Return the [X, Y] coordinate for the center point of the cell that contains the specified text.  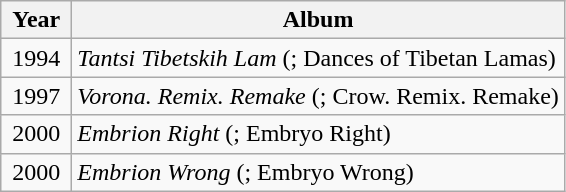
Year [36, 20]
Embrion Right (; Embryo Right) [318, 134]
Tantsi Tibetskih Lam (; Dances of Tibetan Lamas) [318, 58]
Album [318, 20]
1997 [36, 96]
Embrion Wrong (; Embryo Wrong) [318, 172]
Vorona. Remix. Remake (; Crow. Remix. Remake) [318, 96]
1994 [36, 58]
